For the text-containing cell, return its midpoint in (x, y) coordinate format. 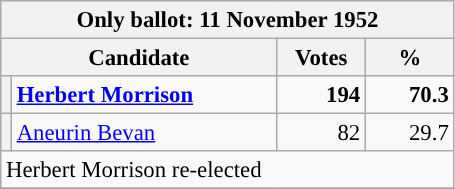
194 (322, 95)
Herbert Morrison (144, 95)
Candidate (139, 58)
Only ballot: 11 November 1952 (228, 20)
70.3 (410, 95)
29.7 (410, 133)
Herbert Morrison re-elected (228, 170)
Votes (322, 58)
Aneurin Bevan (144, 133)
% (410, 58)
82 (322, 133)
